Identify which cell holds the provided text, then report its [X, Y] central coordinate. 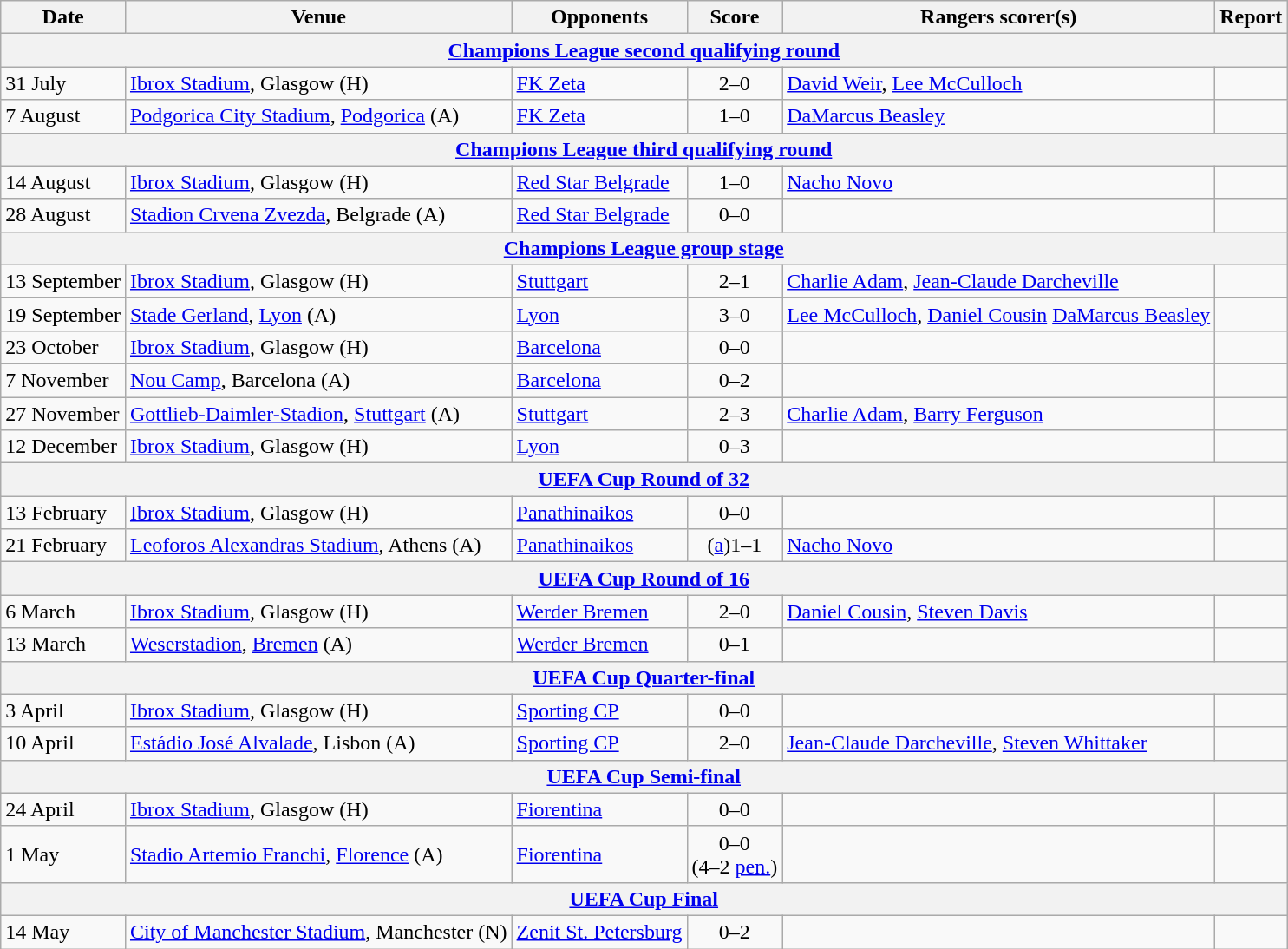
Weserstadion, Bremen (A) [318, 645]
10 April [63, 743]
13 September [63, 281]
12 December [63, 447]
David Weir, Lee McCulloch [999, 83]
23 October [63, 347]
Champions League group stage [644, 248]
Lee McCulloch, Daniel Cousin DaMarcus Beasley [999, 314]
27 November [63, 414]
UEFA Cup Semi-final [644, 776]
Date [63, 17]
28 August [63, 215]
2–1 [735, 281]
3 April [63, 710]
Gottlieb-Daimler-Stadion, Stuttgart (A) [318, 414]
Report [1251, 17]
Charlie Adam, Jean-Claude Darcheville [999, 281]
Stade Gerland, Lyon (A) [318, 314]
13 March [63, 645]
6 March [63, 612]
Nou Camp, Barcelona (A) [318, 380]
UEFA Cup Quarter-final [644, 677]
7 August [63, 116]
Stadio Artemio Franchi, Florence (A) [318, 854]
Daniel Cousin, Steven Davis [999, 612]
24 April [63, 809]
0–0 (4–2 pen.) [735, 854]
City of Manchester Stadium, Manchester (N) [318, 932]
DaMarcus Beasley [999, 116]
0–1 [735, 645]
21 February [63, 546]
UEFA Cup Final [644, 899]
Leoforos Alexandras Stadium, Athens (A) [318, 546]
(a)1–1 [735, 546]
14 May [63, 932]
2–3 [735, 414]
Zenit St. Petersburg [599, 932]
3–0 [735, 314]
7 November [63, 380]
UEFA Cup Round of 16 [644, 579]
UEFA Cup Round of 32 [644, 480]
Estádio José Alvalade, Lisbon (A) [318, 743]
Charlie Adam, Barry Ferguson [999, 414]
31 July [63, 83]
Champions League second qualifying round [644, 50]
1 May [63, 854]
Podgorica City Stadium, Podgorica (A) [318, 116]
Champions League third qualifying round [644, 149]
Opponents [599, 17]
Jean-Claude Darcheville, Steven Whittaker [999, 743]
Score [735, 17]
14 August [63, 182]
13 February [63, 513]
0–3 [735, 447]
Rangers scorer(s) [999, 17]
Stadion Crvena Zvezda, Belgrade (A) [318, 215]
Venue [318, 17]
19 September [63, 314]
